Extract the (X, Y) coordinate from the center of the cell holding the provided text.  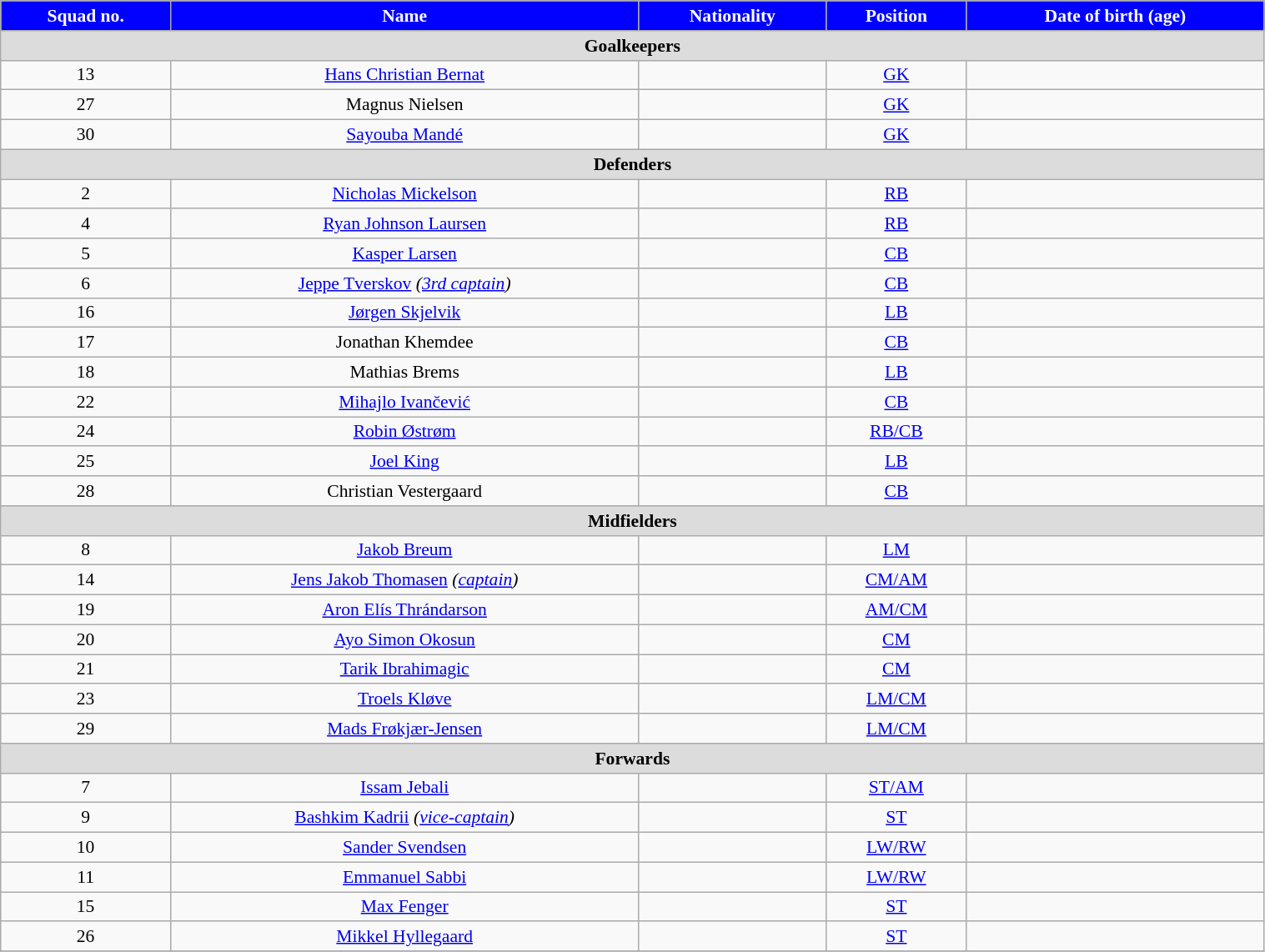
24 (86, 432)
Ryan Johnson Laursen (404, 224)
Jørgen Skjelvik (404, 313)
Robin Østrøm (404, 432)
Kasper Larsen (404, 253)
2 (86, 194)
4 (86, 224)
AM/CM (896, 610)
Jakob Breum (404, 550)
Troels Kløve (404, 699)
RB/CB (896, 432)
17 (86, 343)
10 (86, 848)
Midfielders (632, 521)
30 (86, 135)
21 (86, 669)
20 (86, 639)
LM (896, 550)
Max Fenger (404, 907)
Nationality (732, 16)
8 (86, 550)
Goalkeepers (632, 46)
CM/AM (896, 580)
Tarik Ibrahimagic (404, 669)
Jens Jakob Thomasen (captain) (404, 580)
5 (86, 253)
Position (896, 16)
15 (86, 907)
Magnus Nielsen (404, 105)
Mads Frøkjær-Jensen (404, 729)
Defenders (632, 164)
Jonathan Khemdee (404, 343)
22 (86, 402)
18 (86, 373)
Sander Svendsen (404, 848)
9 (86, 818)
Jeppe Tverskov (3rd captain) (404, 283)
Christian Vestergaard (404, 491)
Mikkel Hyllegaard (404, 937)
Mihajlo Ivančević (404, 402)
27 (86, 105)
7 (86, 788)
Mathias Brems (404, 373)
Date of birth (age) (1116, 16)
29 (86, 729)
Bashkim Kadrii (vice-captain) (404, 818)
Squad no. (86, 16)
Nicholas Mickelson (404, 194)
26 (86, 937)
25 (86, 462)
Issam Jebali (404, 788)
16 (86, 313)
Forwards (632, 759)
Name (404, 16)
Hans Christian Bernat (404, 75)
Joel King (404, 462)
13 (86, 75)
Sayouba Mandé (404, 135)
11 (86, 877)
28 (86, 491)
Emmanuel Sabbi (404, 877)
ST/AM (896, 788)
6 (86, 283)
Ayo Simon Okosun (404, 639)
Aron Elís Thrándarson (404, 610)
23 (86, 699)
19 (86, 610)
14 (86, 580)
